From the cell containing the given text, extract its center point as (x, y) coordinate. 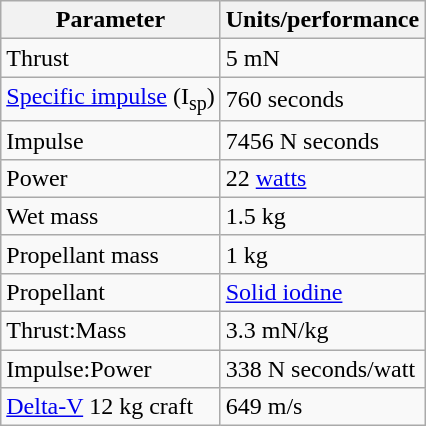
Wet mass (110, 216)
Thrust (110, 58)
Impulse:Power (110, 369)
3.3 mN/kg (322, 331)
760 seconds (322, 99)
Specific impulse (Isp) (110, 99)
Impulse (110, 140)
22 watts (322, 178)
5 mN (322, 58)
Power (110, 178)
Solid iodine (322, 292)
1 kg (322, 254)
Propellant mass (110, 254)
Delta-V 12 kg craft (110, 407)
Thrust:Mass (110, 331)
1.5 kg (322, 216)
649 m/s (322, 407)
Propellant (110, 292)
338 N seconds/watt (322, 369)
Parameter (110, 20)
Units/performance (322, 20)
7456 N seconds (322, 140)
